For the text-containing cell, return its midpoint in [x, y] coordinate format. 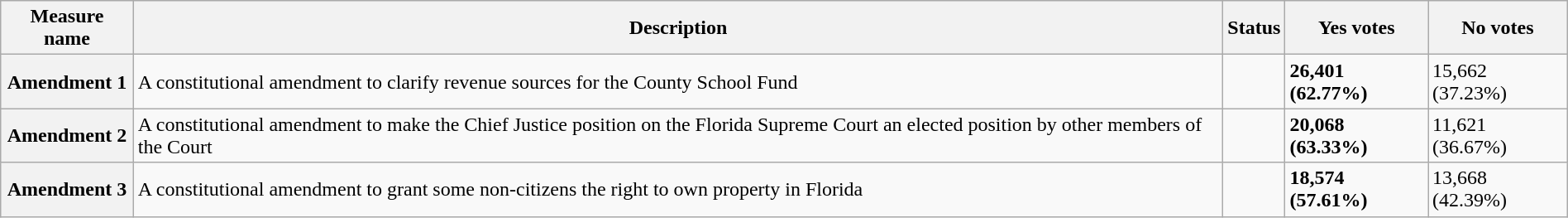
26,401 (62.77%) [1356, 81]
Amendment 1 [67, 81]
Amendment 3 [67, 189]
Amendment 2 [67, 136]
11,621 (36.67%) [1499, 136]
A constitutional amendment to grant some non-citizens the right to own property in Florida [678, 189]
Status [1254, 28]
No votes [1499, 28]
A constitutional amendment to clarify revenue sources for the County School Fund [678, 81]
Yes votes [1356, 28]
18,574 (57.61%) [1356, 189]
A constitutional amendment to make the Chief Justice position on the Florida Supreme Court an elected position by other members of the Court [678, 136]
13,668 (42.39%) [1499, 189]
Description [678, 28]
Measure name [67, 28]
15,662 (37.23%) [1499, 81]
20,068 (63.33%) [1356, 136]
